Find where the given text appears and provide that cell's center as (X, Y) coordinate. 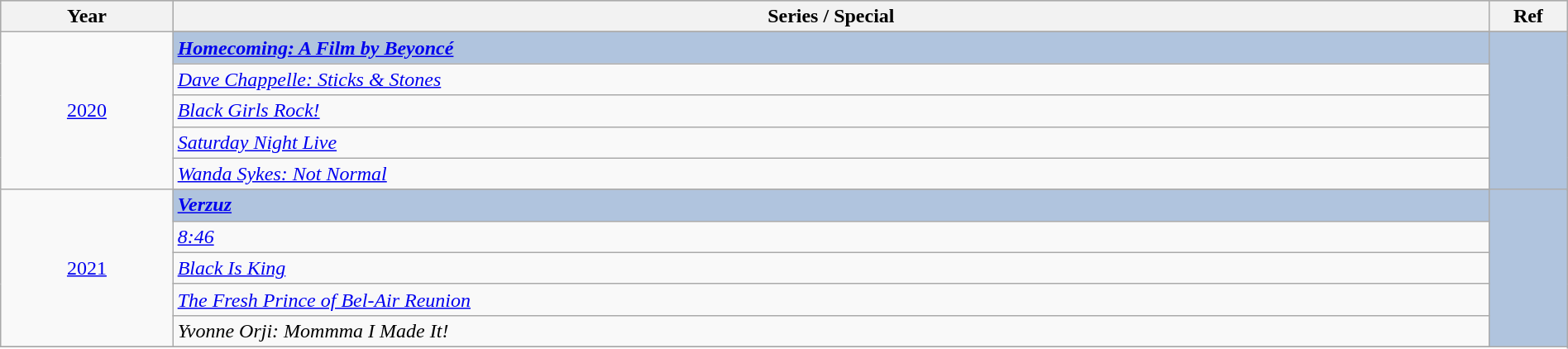
Series / Special (830, 17)
The Fresh Prince of Bel-Air Reunion (830, 299)
Yvonne Orji: Mommma I Made It! (830, 331)
Wanda Sykes: Not Normal (830, 174)
2020 (87, 111)
2021 (87, 268)
Homecoming: A Film by Beyoncé (830, 48)
Black Girls Rock! (830, 111)
Verzuz (830, 205)
Dave Chappelle: Sticks & Stones (830, 79)
8:46 (830, 237)
Year (87, 17)
Ref (1528, 17)
Saturday Night Live (830, 142)
Black Is King (830, 268)
